Provide the [x, y] coordinate of the cell's center where the given text is located.  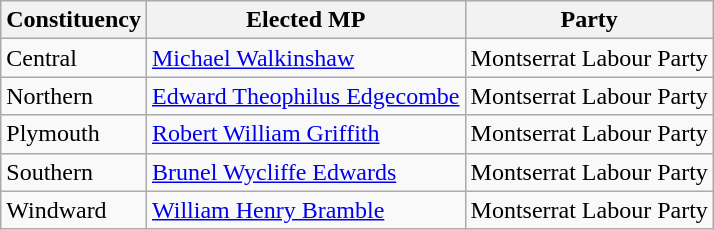
Windward [74, 210]
Party [589, 20]
Edward Theophilus Edgecombe [306, 96]
Northern [74, 96]
William Henry Bramble [306, 210]
Constituency [74, 20]
Plymouth [74, 134]
Central [74, 58]
Brunel Wycliffe Edwards [306, 172]
Elected MP [306, 20]
Michael Walkinshaw [306, 58]
Robert William Griffith [306, 134]
Southern [74, 172]
